Return [x, y] of the center of cell containing provided text 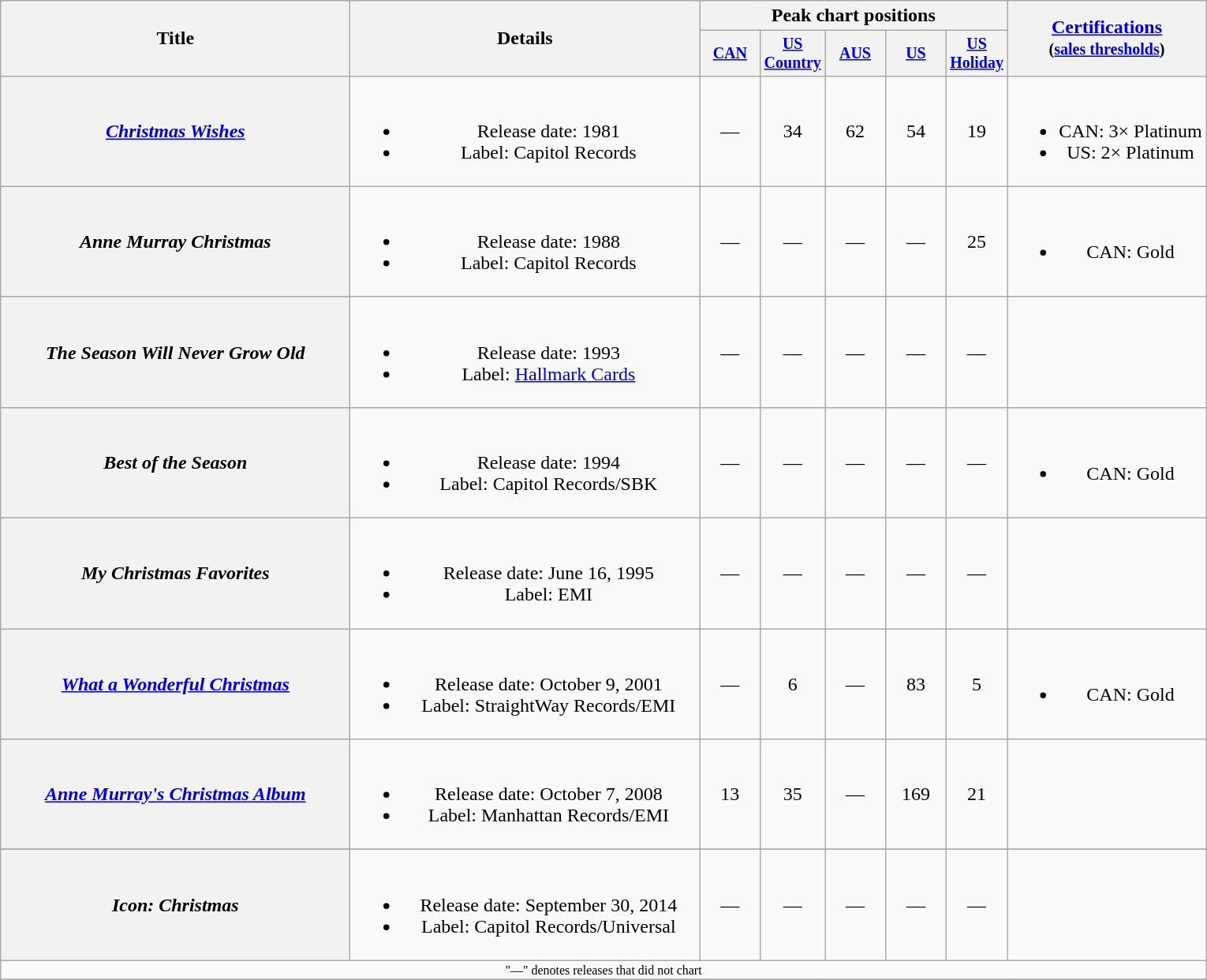
US Holiday [977, 54]
Release date: 1988Label: Capitol Records [525, 241]
Title [175, 39]
5 [977, 684]
83 [915, 684]
Christmas Wishes [175, 131]
US [915, 54]
35 [793, 795]
62 [855, 131]
CAN [731, 54]
Release date: 1994Label: Capitol Records/SBK [525, 462]
Peak chart positions [854, 16]
Icon: Christmas [175, 905]
The Season Will Never Grow Old [175, 352]
AUS [855, 54]
My Christmas Favorites [175, 574]
Release date: 1981Label: Capitol Records [525, 131]
25 [977, 241]
Release date: October 7, 2008Label: Manhattan Records/EMI [525, 795]
13 [731, 795]
Anne Murray's Christmas Album [175, 795]
Certifications(sales thresholds) [1108, 39]
Release date: October 9, 2001Label: StraightWay Records/EMI [525, 684]
Anne Murray Christmas [175, 241]
54 [915, 131]
Details [525, 39]
Best of the Season [175, 462]
US Country [793, 54]
6 [793, 684]
"—" denotes releases that did not chart [604, 970]
169 [915, 795]
21 [977, 795]
Release date: September 30, 2014Label: Capitol Records/Universal [525, 905]
Release date: June 16, 1995Label: EMI [525, 574]
CAN: 3× PlatinumUS: 2× Platinum [1108, 131]
34 [793, 131]
Release date: 1993Label: Hallmark Cards [525, 352]
What a Wonderful Christmas [175, 684]
19 [977, 131]
